From the cell containing the given text, extract its center point as (X, Y) coordinate. 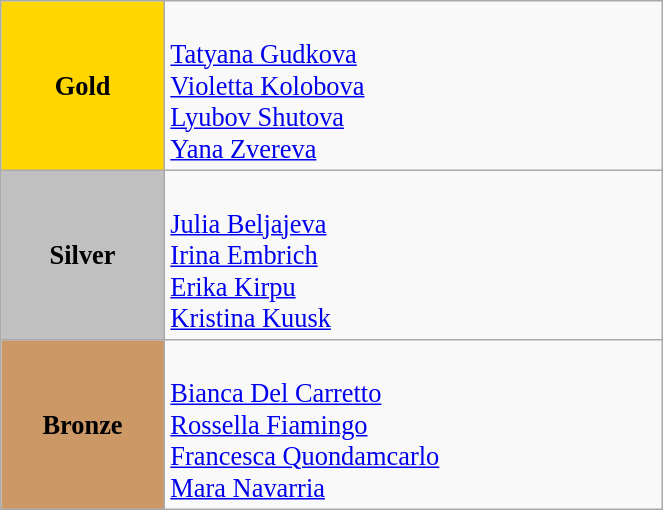
Julia BeljajevaIrina EmbrichErika KirpuKristina Kuusk (414, 255)
Tatyana GudkovaVioletta KolobovaLyubov ShutovaYana Zvereva (414, 85)
Bianca Del CarrettoRossella FiamingoFrancesca QuondamcarloMara Navarria (414, 424)
Silver (83, 255)
Gold (83, 85)
Bronze (83, 424)
